Capture the cell that displays the provided text and extract its (x, y) central coordinate. 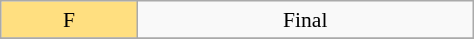
Final (305, 20)
F (69, 20)
